Capture the cell that displays the provided text and extract its [x, y] central coordinate. 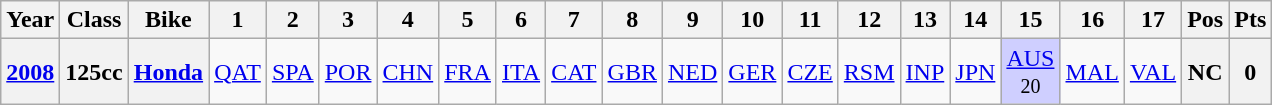
ITA [520, 72]
9 [692, 20]
GBR [632, 72]
Year [30, 20]
125cc [94, 72]
NED [692, 72]
INP [925, 72]
2 [292, 20]
16 [1092, 20]
2008 [30, 72]
MAL [1092, 72]
3 [348, 20]
Bike [168, 20]
FRA [468, 72]
11 [810, 20]
13 [925, 20]
RSM [869, 72]
10 [752, 20]
AUS20 [1030, 72]
0 [1250, 72]
Pts [1250, 20]
CHN [408, 72]
14 [976, 20]
CZE [810, 72]
15 [1030, 20]
6 [520, 20]
NC [1206, 72]
17 [1152, 20]
CAT [574, 72]
Class [94, 20]
12 [869, 20]
POR [348, 72]
Pos [1206, 20]
4 [408, 20]
Honda [168, 72]
7 [574, 20]
JPN [976, 72]
SPA [292, 72]
GER [752, 72]
VAL [1152, 72]
5 [468, 20]
8 [632, 20]
1 [238, 20]
QAT [238, 72]
